Detect which cell encompasses the target text, then output its [X, Y] center coordinate. 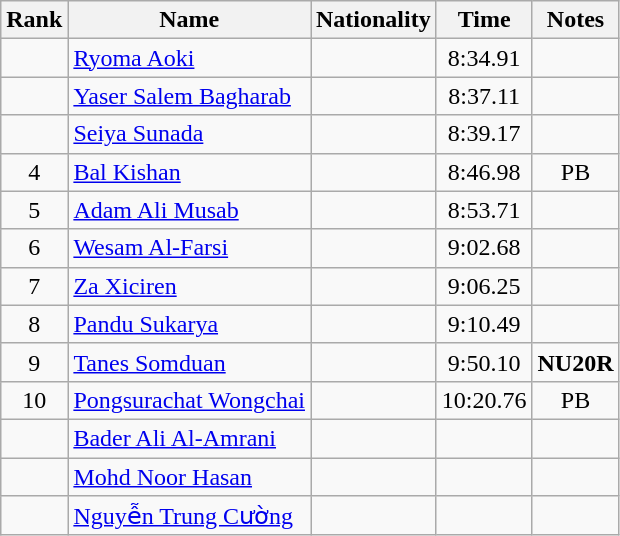
9:10.49 [484, 324]
Za Xiciren [190, 286]
Pandu Sukarya [190, 324]
8:37.11 [484, 96]
8:34.91 [484, 58]
Nationality [373, 20]
Wesam Al-Farsi [190, 248]
10 [34, 400]
Notes [576, 20]
Ryoma Aoki [190, 58]
8:53.71 [484, 210]
Time [484, 20]
Tanes Somduan [190, 362]
Yaser Salem Bagharab [190, 96]
Rank [34, 20]
Bader Ali Al-Amrani [190, 438]
Bal Kishan [190, 172]
Seiya Sunada [190, 134]
9 [34, 362]
NU20R [576, 362]
4 [34, 172]
Nguyễn Trung Cường [190, 516]
Pongsurachat Wongchai [190, 400]
10:20.76 [484, 400]
8:46.98 [484, 172]
6 [34, 248]
Name [190, 20]
Mohd Noor Hasan [190, 477]
5 [34, 210]
9:06.25 [484, 286]
8:39.17 [484, 134]
9:02.68 [484, 248]
7 [34, 286]
9:50.10 [484, 362]
Adam Ali Musab [190, 210]
8 [34, 324]
